Pinpoint the cell where the given text exists, returning its [x, y] midpoint coordinate. 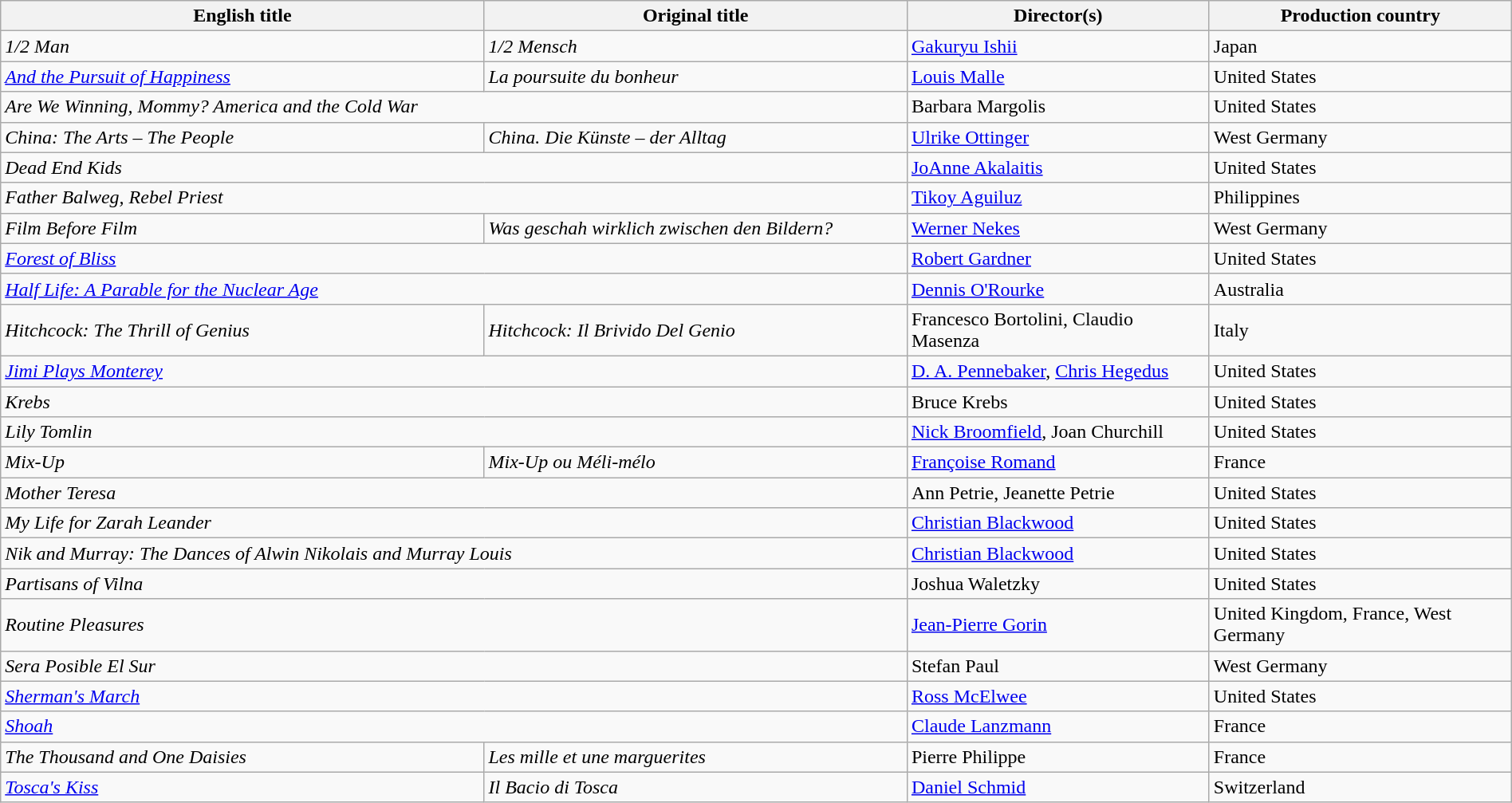
Father Balweg, Rebel Priest [455, 198]
Francesco Bortolini, Claudio Masenza [1057, 330]
Film Before Film [242, 228]
English title [242, 16]
Switzerland [1360, 787]
Australia [1360, 289]
Production country [1360, 16]
Sherman's March [455, 696]
The Thousand and One Daisies [242, 757]
JoAnne Akalaitis [1057, 167]
Hitchcock: Il Brivido Del Genio [695, 330]
D. A. Pennebaker, Chris Hegedus [1057, 371]
Gakuryu Ishii [1057, 46]
Daniel Schmid [1057, 787]
La poursuite du bonheur [695, 77]
Hitchcock: The Thrill of Genius [242, 330]
Jimi Plays Monterey [455, 371]
Lily Tomlin [455, 432]
Ann Petrie, Jeanette Petrie [1057, 493]
Mix-Up ou Méli-mélo [695, 463]
Nick Broomfield, Joan Churchill [1057, 432]
Ulrike Ottinger [1057, 137]
Claude Lanzmann [1057, 726]
1/2 Man [242, 46]
Are We Winning, Mommy? America and the Cold War [455, 107]
Philippines [1360, 198]
Krebs [455, 401]
Routine Pleasures [455, 625]
Mix-Up [242, 463]
Ross McElwee [1057, 696]
Shoah [455, 726]
Director(s) [1057, 16]
Bruce Krebs [1057, 401]
1/2 Mensch [695, 46]
Françoise Romand [1057, 463]
Pierre Philippe [1057, 757]
Original title [695, 16]
Half Life: A Parable for the Nuclear Age [455, 289]
Partisans of Vilna [455, 584]
Forest of Bliss [455, 258]
Werner Nekes [1057, 228]
China: The Arts – The People [242, 137]
Il Bacio di Tosca [695, 787]
Robert Gardner [1057, 258]
Mother Teresa [455, 493]
Dead End Kids [455, 167]
United Kingdom, France, West Germany [1360, 625]
Tosca's Kiss [242, 787]
Dennis O'Rourke [1057, 289]
China. Die Künste – der Alltag [695, 137]
Joshua Waletzky [1057, 584]
Jean-Pierre Gorin [1057, 625]
Louis Malle [1057, 77]
And the Pursuit of Happiness [242, 77]
Italy [1360, 330]
My Life for Zarah Leander [455, 523]
Nik and Murray: The Dances of Alwin Nikolais and Murray Louis [455, 553]
Japan [1360, 46]
Les mille et une marguerites [695, 757]
Tikoy Aguiluz [1057, 198]
Sera Posible El Sur [455, 666]
Was geschah wirklich zwischen den Bildern? [695, 228]
Stefan Paul [1057, 666]
Barbara Margolis [1057, 107]
